Output the [X, Y] coordinate of the center of the cell containing the given text.  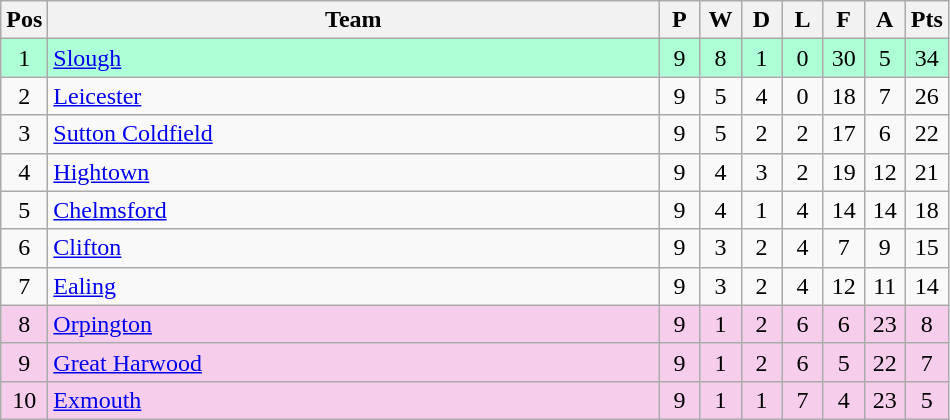
A [884, 20]
10 [24, 400]
D [762, 20]
L [802, 20]
Clifton [354, 248]
15 [926, 248]
Sutton Coldfield [354, 134]
Exmouth [354, 400]
17 [844, 134]
Hightown [354, 172]
W [720, 20]
Chelmsford [354, 210]
Pos [24, 20]
Ealing [354, 286]
Slough [354, 58]
Pts [926, 20]
Great Harwood [354, 362]
P [680, 20]
30 [844, 58]
26 [926, 96]
34 [926, 58]
F [844, 20]
21 [926, 172]
Orpington [354, 324]
Team [354, 20]
19 [844, 172]
11 [884, 286]
Leicester [354, 96]
